For the text-containing cell, return its midpoint in [X, Y] coordinate format. 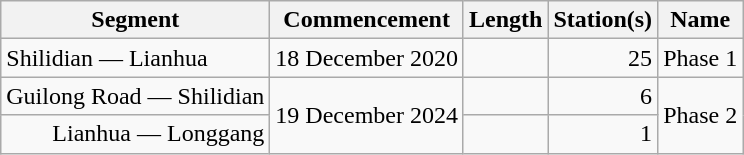
6 [603, 96]
Segment [136, 20]
Shilidian — Lianhua [136, 58]
Lianhua — Longgang [136, 134]
Length [505, 20]
Name [700, 20]
19 December 2024 [367, 115]
1 [603, 134]
18 December 2020 [367, 58]
Guilong Road — Shilidian [136, 96]
Phase 2 [700, 115]
Station(s) [603, 20]
Commencement [367, 20]
25 [603, 58]
Phase 1 [700, 58]
